Find where the given text appears and provide that cell's center as [x, y] coordinate. 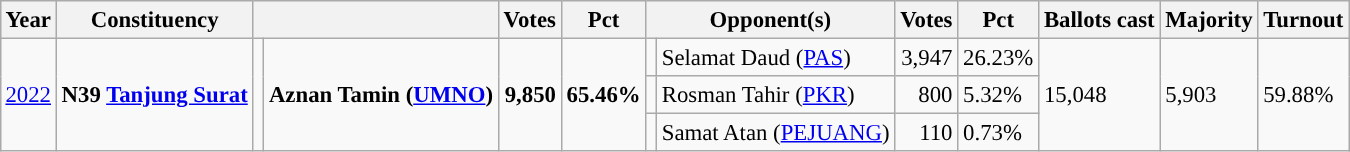
5,903 [1209, 94]
Selamat Daud (PAS) [775, 57]
Ballots cast [1100, 20]
15,048 [1100, 94]
Constituency [154, 20]
3,947 [926, 57]
0.73% [998, 133]
Opponent(s) [770, 20]
Rosman Tahir (PKR) [775, 95]
59.88% [1304, 94]
9,850 [530, 94]
65.46% [604, 94]
Majority [1209, 20]
Aznan Tamin (UMNO) [382, 94]
Samat Atan (PEJUANG) [775, 133]
26.23% [998, 57]
5.32% [998, 95]
Turnout [1304, 20]
110 [926, 133]
800 [926, 95]
Year [28, 20]
N39 Tanjung Surat [154, 94]
2022 [28, 94]
